Provide the [X, Y] coordinate of the cell's center where the given text is located.  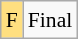
Final [50, 20]
F [12, 20]
